Locate the cell with the specified text and output its [x, y] center coordinate. 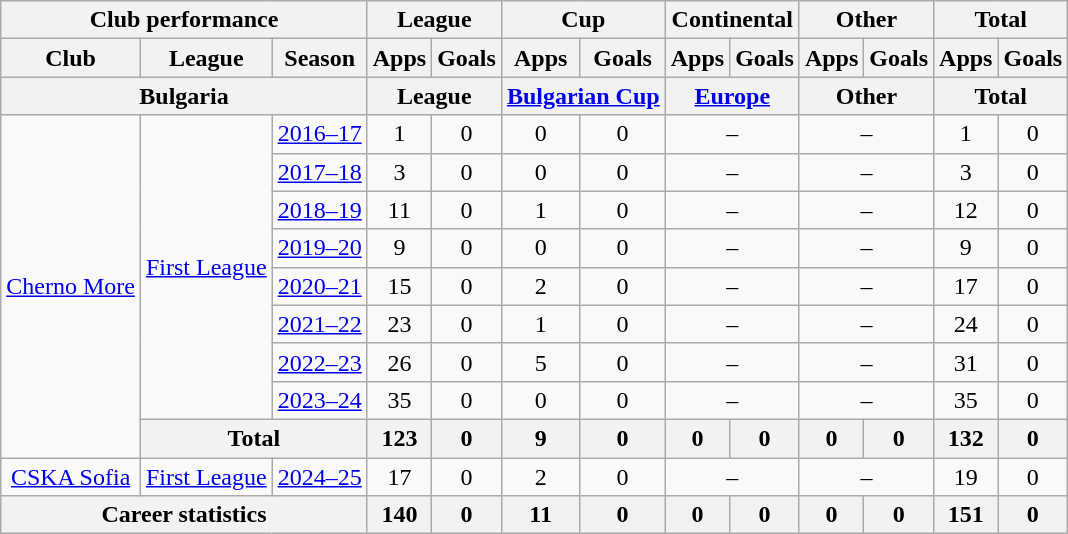
Bulgaria [184, 96]
CSKA Sofia [71, 477]
19 [966, 477]
Bulgarian Cup [583, 96]
2024–25 [320, 477]
2022–23 [320, 362]
15 [399, 286]
123 [399, 438]
Club performance [184, 20]
12 [966, 210]
23 [399, 324]
2016–17 [320, 134]
2020–21 [320, 286]
151 [966, 515]
2019–20 [320, 248]
2017–18 [320, 172]
Europe [732, 96]
2018–19 [320, 210]
26 [399, 362]
Continental [732, 20]
Club [71, 58]
Season [320, 58]
31 [966, 362]
Career statistics [184, 515]
Cup [583, 20]
Cherno More [71, 286]
5 [540, 362]
132 [966, 438]
140 [399, 515]
24 [966, 324]
2023–24 [320, 400]
2021–22 [320, 324]
